Locate the cell with the specified text and output its [X, Y] center coordinate. 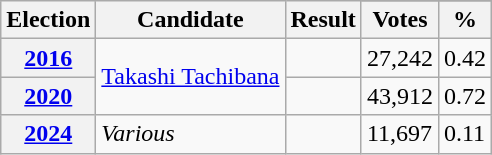
Result [323, 20]
0.72 [464, 96]
11,697 [400, 134]
2024 [48, 134]
Takashi Tachibana [190, 77]
0.42 [464, 58]
0.11 [464, 134]
27,242 [400, 58]
% [464, 20]
Various [190, 134]
2016 [48, 58]
Election [48, 20]
Candidate [190, 20]
Votes [400, 20]
2020 [48, 96]
43,912 [400, 96]
